Search for the cell housing the specified text and yield its (X, Y) center coordinate. 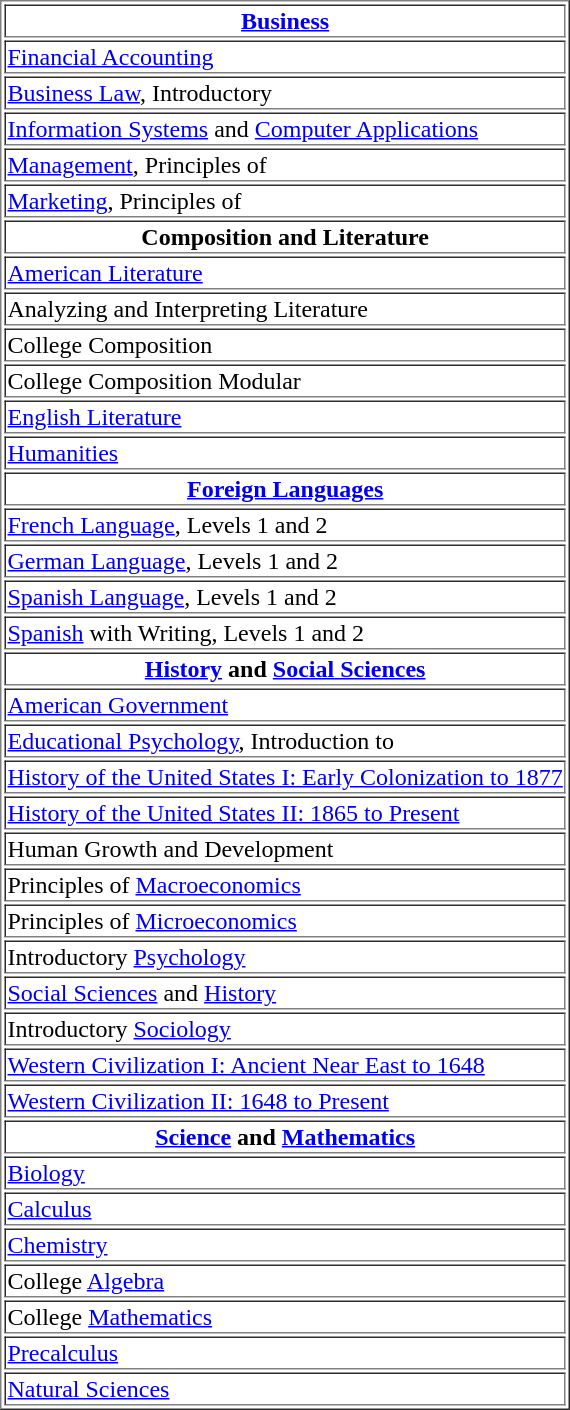
Natural Sciences (284, 1388)
Western Civilization I: Ancient Near East to 1648 (284, 1064)
Chemistry (284, 1244)
Western Civilization II: 1648 to Present (284, 1100)
Marketing, Principles of (284, 200)
History of the United States II: 1865 to Present (284, 812)
Principles of Microeconomics (284, 920)
History and Social Sciences (284, 668)
Humanities (284, 452)
Educational Psychology, Introduction to (284, 740)
German Language, Levels 1 and 2 (284, 560)
Spanish Language, Levels 1 and 2 (284, 596)
American Government (284, 704)
American Literature (284, 272)
College Algebra (284, 1280)
College Composition (284, 344)
Foreign Languages (284, 488)
Spanish with Writing, Levels 1 and 2 (284, 632)
Biology (284, 1172)
Social Sciences and History (284, 992)
Precalculus (284, 1352)
Business Law, Introductory (284, 92)
College Composition Modular (284, 380)
College Mathematics (284, 1316)
Principles of Macroeconomics (284, 884)
Analyzing and Interpreting Literature (284, 308)
Calculus (284, 1208)
Introductory Psychology (284, 956)
Composition and Literature (284, 236)
Information Systems and Computer Applications (284, 128)
Business (284, 20)
Human Growth and Development (284, 848)
Management, Principles of (284, 164)
Science and Mathematics (284, 1136)
Introductory Sociology (284, 1028)
History of the United States I: Early Colonization to 1877 (284, 776)
English Literature (284, 416)
French Language, Levels 1 and 2 (284, 524)
Financial Accounting (284, 56)
